For the text-containing cell, return its midpoint in [x, y] coordinate format. 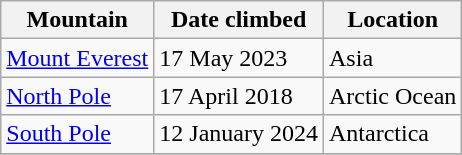
Date climbed [239, 20]
North Pole [78, 96]
Mountain [78, 20]
Antarctica [393, 134]
Location [393, 20]
Asia [393, 58]
12 January 2024 [239, 134]
Mount Everest [78, 58]
Arctic Ocean [393, 96]
South Pole [78, 134]
17 May 2023 [239, 58]
17 April 2018 [239, 96]
